Search for the cell housing the specified text and yield its [X, Y] center coordinate. 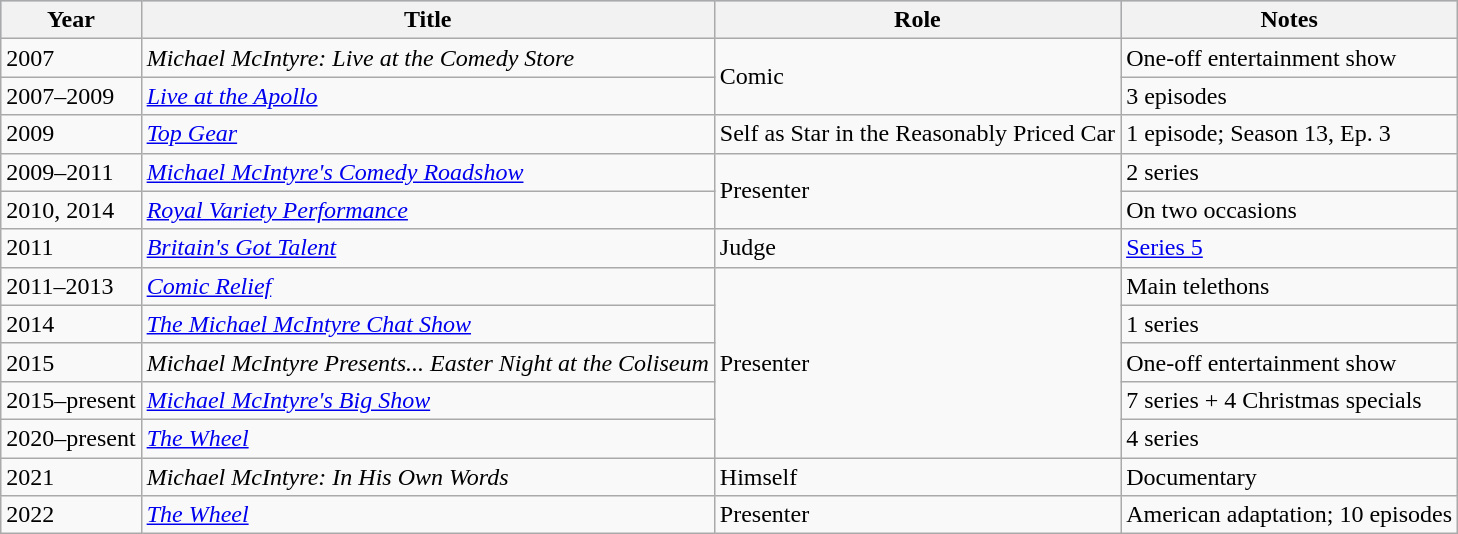
2007–2009 [71, 96]
Michael McIntyre Presents... Easter Night at the Coliseum [428, 362]
2011–2013 [71, 286]
2015 [71, 362]
1 series [1290, 324]
4 series [1290, 438]
2020–present [71, 438]
7 series + 4 Christmas specials [1290, 400]
Main telethons [1290, 286]
Documentary [1290, 477]
Britain's Got Talent [428, 248]
2 series [1290, 172]
Year [71, 20]
2009–2011 [71, 172]
On two occasions [1290, 210]
Self as Star in the Reasonably Priced Car [917, 134]
The Michael McIntyre Chat Show [428, 324]
2015–present [71, 400]
Michael McIntyre's Big Show [428, 400]
Michael McIntyre: Live at the Comedy Store [428, 58]
2022 [71, 515]
Himself [917, 477]
2007 [71, 58]
Comic [917, 77]
Notes [1290, 20]
Series 5 [1290, 248]
Michael McIntyre: In His Own Words [428, 477]
Royal Variety Performance [428, 210]
Judge [917, 248]
1 episode; Season 13, Ep. 3 [1290, 134]
American adaptation; 10 episodes [1290, 515]
2010, 2014 [71, 210]
2011 [71, 248]
3 episodes [1290, 96]
Role [917, 20]
Title [428, 20]
2014 [71, 324]
Comic Relief [428, 286]
2009 [71, 134]
2021 [71, 477]
Michael McIntyre's Comedy Roadshow [428, 172]
Top Gear [428, 134]
Live at the Apollo [428, 96]
